Determine the [x, y] coordinate at the center of the cell enclosing the given text.  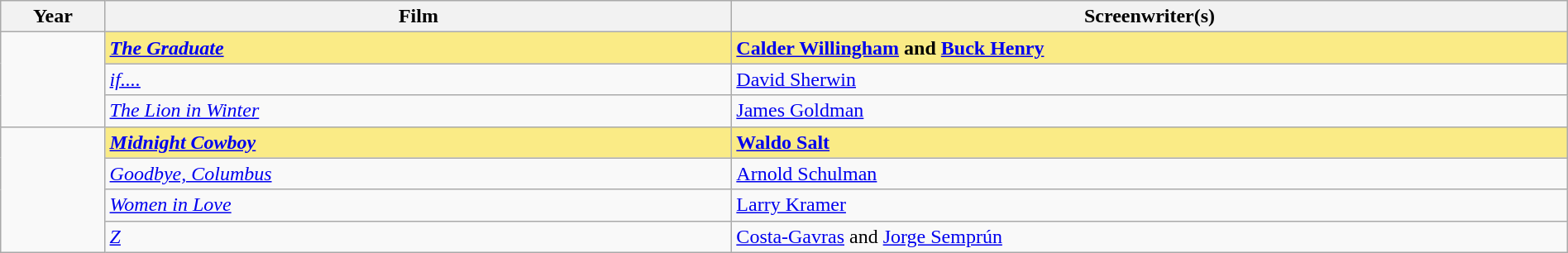
The Lion in Winter [418, 111]
The Graduate [418, 48]
Screenwriter(s) [1150, 17]
Waldo Salt [1150, 142]
Costa-Gavras and Jorge Semprún [1150, 236]
Midnight Cowboy [418, 142]
Calder Willingham and Buck Henry [1150, 48]
Film [418, 17]
Goodbye, Columbus [418, 174]
James Goldman [1150, 111]
David Sherwin [1150, 79]
if.... [418, 79]
Larry Kramer [1150, 205]
Women in Love [418, 205]
Year [53, 17]
Arnold Schulman [1150, 174]
Z [418, 236]
